Pinpoint the cell where the given text exists, returning its [x, y] midpoint coordinate. 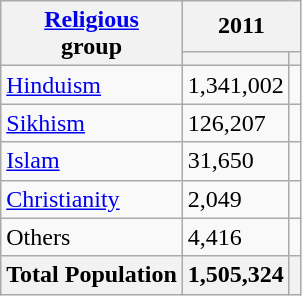
Religiousgroup [92, 34]
Total Population [92, 275]
4,416 [236, 237]
Sikhism [92, 123]
126,207 [236, 123]
Christianity [92, 199]
2,049 [236, 199]
Others [92, 237]
2011 [241, 26]
Islam [92, 161]
31,650 [236, 161]
1,505,324 [236, 275]
1,341,002 [236, 85]
Hinduism [92, 85]
